Locate the cell with the specified text and output its (X, Y) center coordinate. 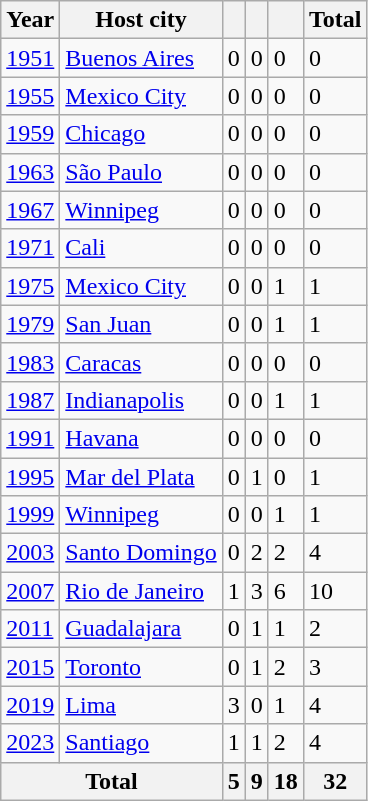
1967 (30, 210)
Lima (141, 705)
1963 (30, 172)
5 (234, 781)
Caracas (141, 362)
2023 (30, 743)
Guadalajara (141, 629)
1983 (30, 362)
Indianapolis (141, 400)
1987 (30, 400)
Chicago (141, 134)
Havana (141, 438)
Santiago (141, 743)
2019 (30, 705)
1979 (30, 324)
Year (30, 20)
18 (286, 781)
1951 (30, 58)
10 (335, 591)
9 (256, 781)
Cali (141, 248)
1959 (30, 134)
Buenos Aires (141, 58)
2007 (30, 591)
2011 (30, 629)
Mar del Plata (141, 477)
São Paulo (141, 172)
Toronto (141, 667)
1955 (30, 96)
1975 (30, 286)
2003 (30, 553)
1991 (30, 438)
San Juan (141, 324)
Rio de Janeiro (141, 591)
2015 (30, 667)
Santo Domingo (141, 553)
1995 (30, 477)
Host city (141, 20)
1971 (30, 248)
32 (335, 781)
1999 (30, 515)
6 (286, 591)
